From the cell containing the given text, extract its center point as (X, Y) coordinate. 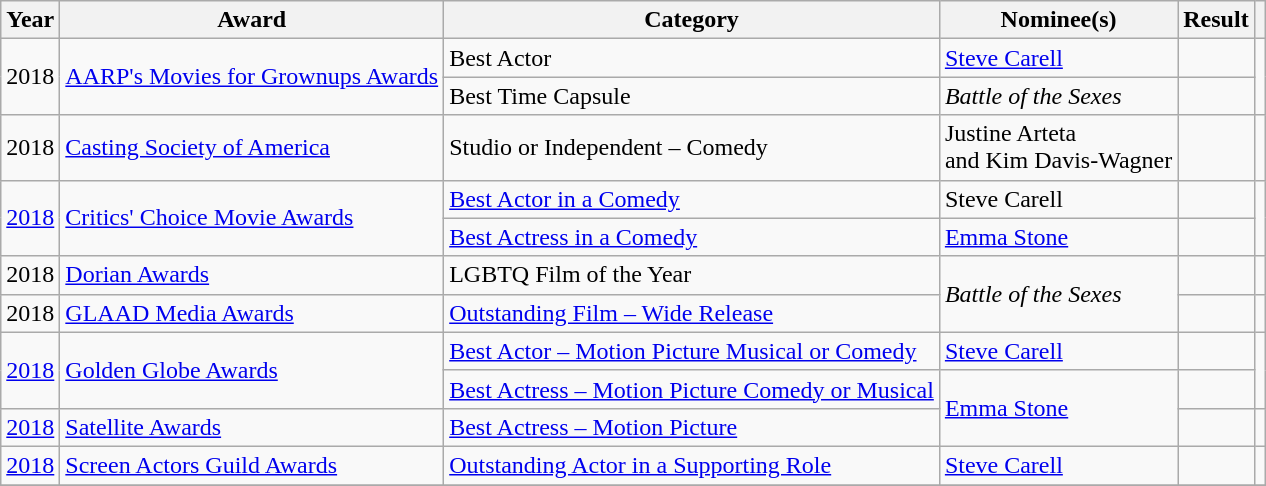
Best Actor – Motion Picture Musical or Comedy (692, 351)
Best Actress – Motion Picture (692, 427)
Outstanding Actor in a Supporting Role (692, 465)
Screen Actors Guild Awards (252, 465)
Golden Globe Awards (252, 370)
Justine Arteta and Kim Davis-Wagner (1058, 148)
GLAAD Media Awards (252, 313)
LGBTQ Film of the Year (692, 275)
Outstanding Film – Wide Release (692, 313)
Nominee(s) (1058, 20)
Dorian Awards (252, 275)
Award (252, 20)
AARP's Movies for Grownups Awards (252, 77)
Casting Society of America (252, 148)
Best Actor (692, 58)
Satellite Awards (252, 427)
Best Time Capsule (692, 96)
Studio or Independent – Comedy (692, 148)
Category (692, 20)
Year (30, 20)
Best Actress – Motion Picture Comedy or Musical (692, 389)
Best Actress in a Comedy (692, 237)
Critics' Choice Movie Awards (252, 218)
Best Actor in a Comedy (692, 199)
Result (1216, 20)
